Locate the cell with the specified text and output its [X, Y] center coordinate. 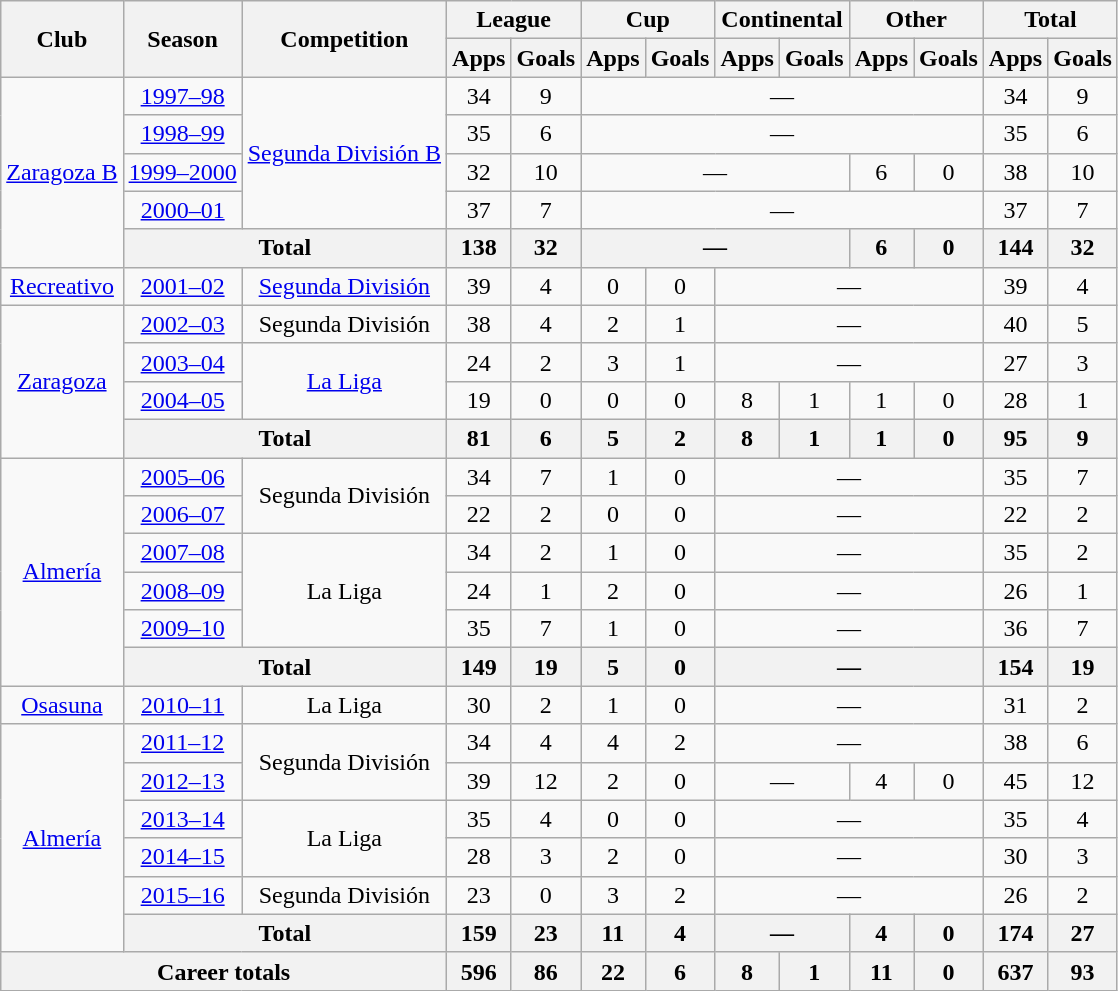
81 [479, 438]
154 [1015, 667]
596 [479, 971]
2007–08 [182, 553]
1999–2000 [182, 172]
2015–16 [182, 895]
Zaragoza B [62, 172]
2014–15 [182, 857]
Other [916, 20]
Osasuna [62, 705]
Cup [648, 20]
31 [1015, 705]
86 [546, 971]
League [514, 20]
Segunda División B [344, 153]
1997–98 [182, 96]
138 [479, 248]
159 [479, 933]
2011–12 [182, 743]
637 [1015, 971]
2004–05 [182, 400]
144 [1015, 248]
174 [1015, 933]
Career totals [224, 971]
36 [1015, 629]
93 [1083, 971]
2000–01 [182, 210]
Continental [782, 20]
2002–03 [182, 324]
2005–06 [182, 477]
Season [182, 39]
2006–07 [182, 515]
2003–04 [182, 362]
Club [62, 39]
1998–99 [182, 134]
Recreativo [62, 286]
95 [1015, 438]
45 [1015, 781]
149 [479, 667]
40 [1015, 324]
2001–02 [182, 286]
2008–09 [182, 591]
2012–13 [182, 781]
2010–11 [182, 705]
2013–14 [182, 819]
2009–10 [182, 629]
Zaragoza [62, 381]
Competition [344, 39]
